Determine the (X, Y) coordinate at the center of the cell enclosing the given text.  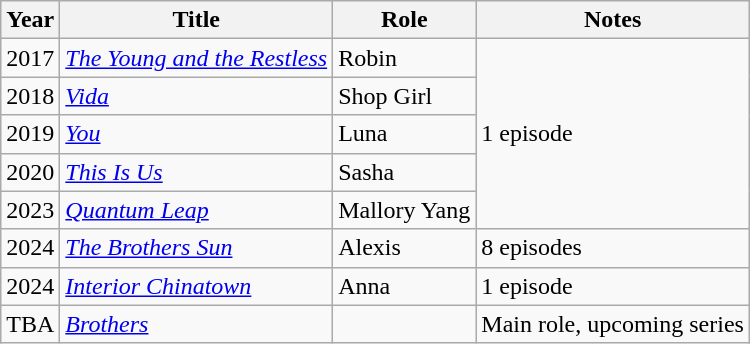
2023 (30, 210)
Alexis (404, 248)
Mallory Yang (404, 210)
Brothers (196, 324)
This Is Us (196, 172)
Luna (404, 134)
2017 (30, 58)
Main role, upcoming series (613, 324)
2019 (30, 134)
2020 (30, 172)
Quantum Leap (196, 210)
Robin (404, 58)
Shop Girl (404, 96)
TBA (30, 324)
Title (196, 20)
The Brothers Sun (196, 248)
2018 (30, 96)
The Young and the Restless (196, 58)
Vida (196, 96)
Notes (613, 20)
8 episodes (613, 248)
Sasha (404, 172)
Year (30, 20)
Anna (404, 286)
Interior Chinatown (196, 286)
You (196, 134)
Role (404, 20)
